Locate the cell with the specified text and output its [X, Y] center coordinate. 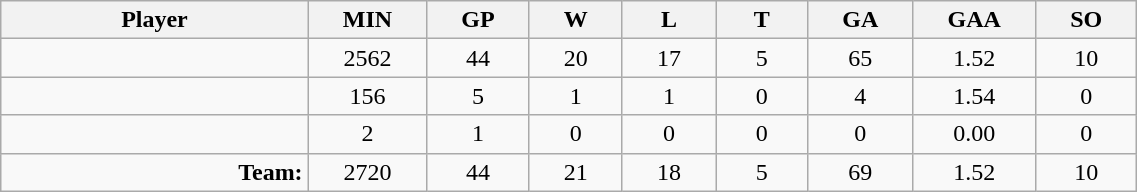
21 [576, 172]
GP [478, 20]
65 [860, 58]
SO [1086, 20]
0.00 [974, 134]
18 [668, 172]
1.54 [974, 96]
17 [668, 58]
GAA [974, 20]
W [576, 20]
L [668, 20]
GA [860, 20]
156 [368, 96]
2562 [368, 58]
4 [860, 96]
20 [576, 58]
Team: [154, 172]
MIN [368, 20]
69 [860, 172]
T [762, 20]
Player [154, 20]
2720 [368, 172]
2 [368, 134]
